Return the [X, Y] coordinate for the center point of the cell that contains the specified text.  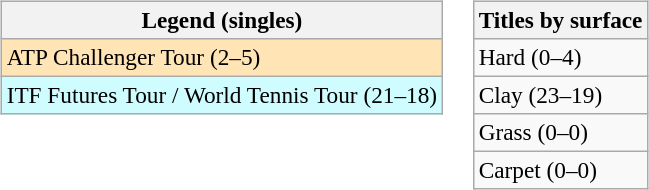
Legend (singles) [222, 20]
Hard (0–4) [560, 57]
Clay (23–19) [560, 95]
Carpet (0–0) [560, 171]
Titles by surface [560, 20]
ITF Futures Tour / World Tennis Tour (21–18) [222, 95]
Grass (0–0) [560, 133]
ATP Challenger Tour (2–5) [222, 57]
